Return the [x, y] coordinate for the center point of the cell that contains the specified text.  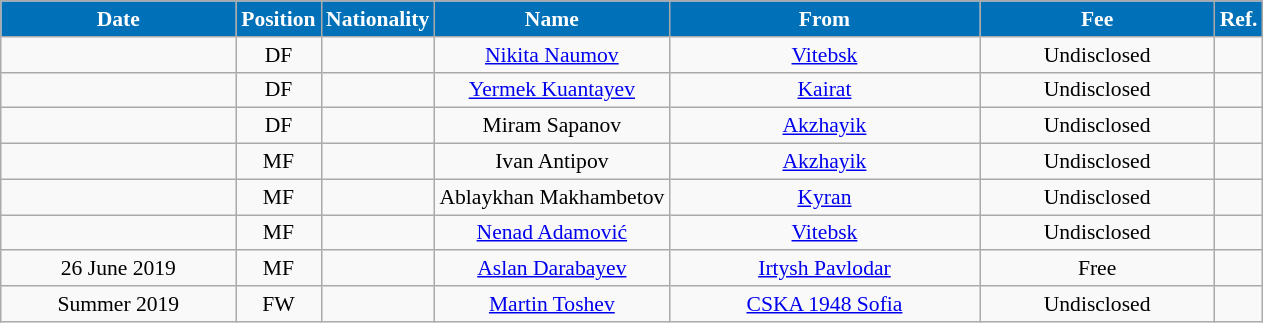
Aslan Darabayev [552, 269]
Martin Toshev [552, 304]
Free [1098, 269]
Nikita Naumov [552, 55]
Position [278, 19]
Fee [1098, 19]
26 June 2019 [118, 269]
Kyran [824, 197]
Irtysh Pavlodar [824, 269]
Name [552, 19]
FW [278, 304]
Ablaykhan Makhambetov [552, 197]
Miram Sapanov [552, 126]
From [824, 19]
Date [118, 19]
Summer 2019 [118, 304]
Yermek Kuantayev [552, 90]
Nationality [378, 19]
CSKA 1948 Sofia [824, 304]
Ivan Antipov [552, 162]
Kairat [824, 90]
Ref. [1239, 19]
Nenad Adamović [552, 233]
